Provide the (X, Y) coordinate of the cell's center where the given text is located.  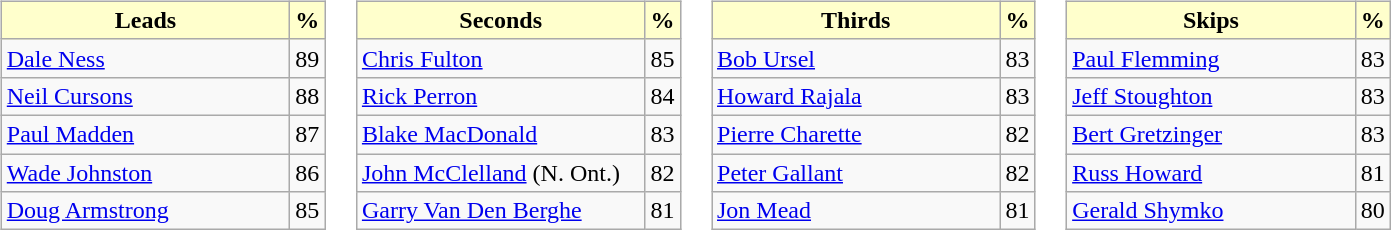
Rick Perron (500, 96)
Thirds (856, 20)
Leads (146, 20)
Russ Howard (1212, 173)
Jon Mead (856, 211)
89 (308, 58)
Dale Ness (146, 58)
Peter Gallant (856, 173)
Jeff Stoughton (1212, 96)
87 (308, 134)
Wade Johnston (146, 173)
Paul Madden (146, 134)
Doug Armstrong (146, 211)
Blake MacDonald (500, 134)
84 (662, 96)
88 (308, 96)
Pierre Charette (856, 134)
Skips (1212, 20)
80 (1372, 211)
Bob Ursel (856, 58)
Paul Flemming (1212, 58)
John McClelland (N. Ont.) (500, 173)
Seconds (500, 20)
86 (308, 173)
Bert Gretzinger (1212, 134)
Gerald Shymko (1212, 211)
Chris Fulton (500, 58)
Garry Van Den Berghe (500, 211)
Neil Cursons (146, 96)
Howard Rajala (856, 96)
